Extract the [x, y] coordinate from the center of the cell holding the provided text.  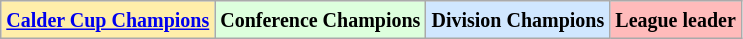
League leader [676, 20]
Division Champions [518, 20]
Conference Champions [320, 20]
Calder Cup Champions [108, 20]
